Pinpoint the cell where the given text exists, returning its (x, y) midpoint coordinate. 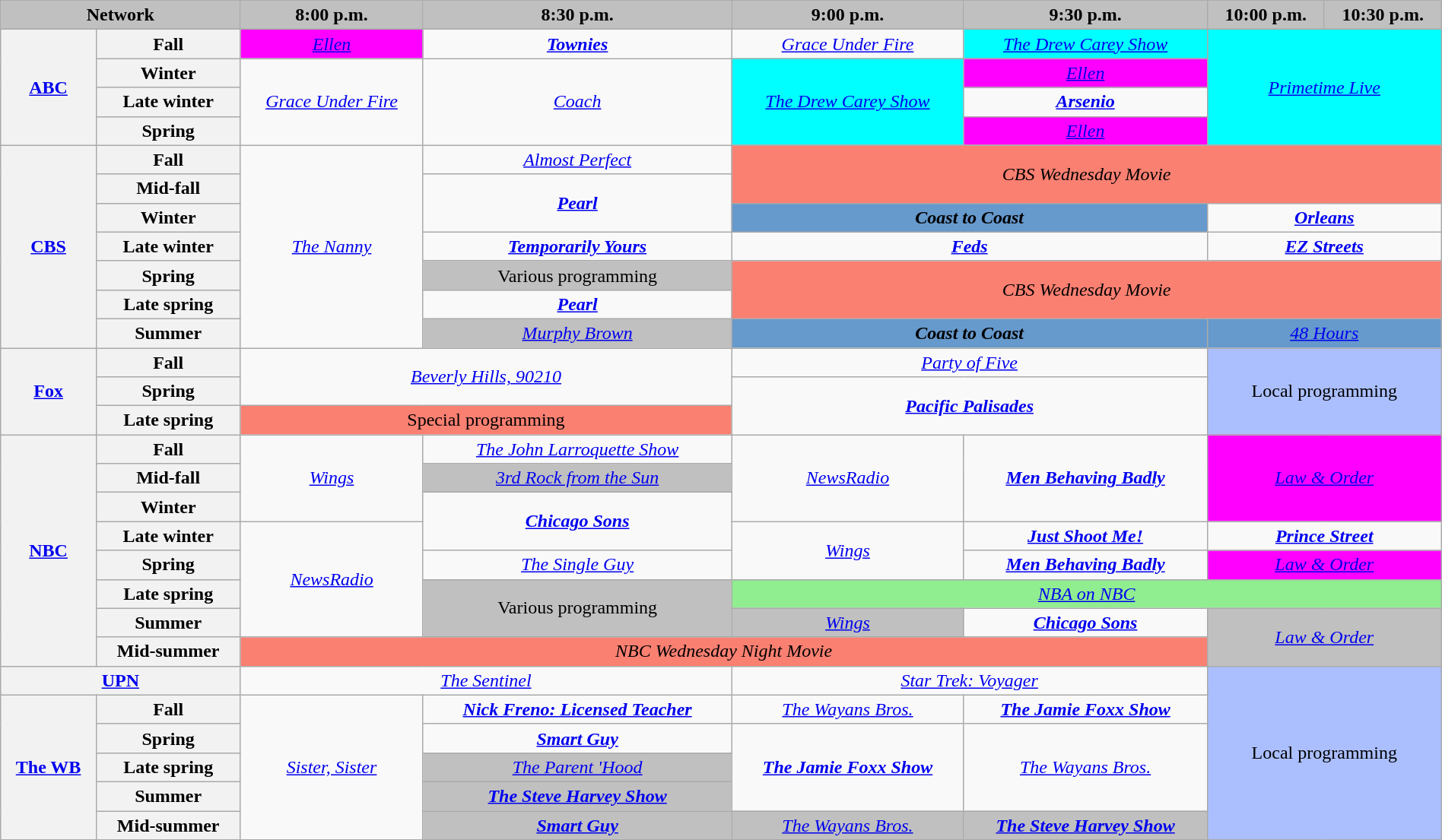
Fox (49, 391)
NBC (49, 550)
CBS (49, 246)
Nick Freno: Licensed Teacher (577, 709)
8:30 p.m. (577, 15)
The Parent 'Hood (577, 767)
9:30 p.m. (1085, 15)
Special programming (486, 420)
Just Shoot Me! (1085, 536)
Orleans (1324, 217)
Beverly Hills, 90210 (486, 377)
Murphy Brown (577, 333)
Feds (969, 246)
48 Hours (1324, 333)
Primetime Live (1324, 87)
NBC Wednesday Night Movie (724, 651)
10:30 p.m. (1383, 15)
The John Larroquette Show (577, 449)
Party of Five (969, 363)
10:00 p.m. (1266, 15)
Townies (577, 44)
NBA on NBC (1086, 594)
3rd Rock from the Sun (577, 478)
8:00 p.m. (332, 15)
UPN (120, 680)
The Single Guy (577, 565)
Almost Perfect (577, 160)
The Nanny (332, 246)
The WB (49, 767)
Prince Street (1324, 536)
Sister, Sister (332, 767)
ABC (49, 87)
Arsenio (1085, 102)
Pacific Palisades (969, 406)
9:00 p.m. (847, 15)
Network (120, 15)
The Sentinel (486, 680)
Temporarily Yours (577, 246)
EZ Streets (1324, 246)
Coach (577, 102)
Star Trek: Voyager (969, 680)
